Scan for the cell matching the given text and deliver its [X, Y] coordinate at center. 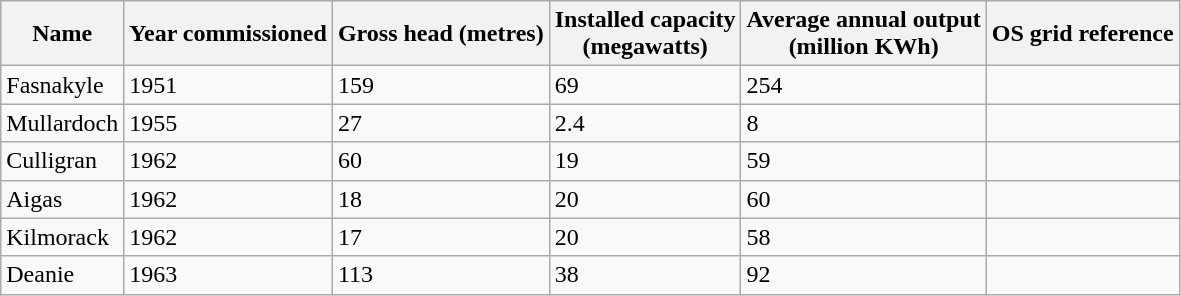
Aigas [62, 199]
38 [645, 275]
19 [645, 161]
17 [440, 237]
Fasnakyle [62, 85]
Name [62, 34]
2.4 [645, 123]
OS grid reference [1082, 34]
27 [440, 123]
1963 [228, 275]
1955 [228, 123]
Installed capacity (megawatts) [645, 34]
1951 [228, 85]
Mullardoch [62, 123]
59 [864, 161]
Year commissioned [228, 34]
Deanie [62, 275]
18 [440, 199]
58 [864, 237]
8 [864, 123]
69 [645, 85]
Average annual output (million KWh) [864, 34]
92 [864, 275]
113 [440, 275]
Kilmorack [62, 237]
159 [440, 85]
Gross head (metres) [440, 34]
Culligran [62, 161]
254 [864, 85]
